Capture the cell that displays the provided text and extract its (x, y) central coordinate. 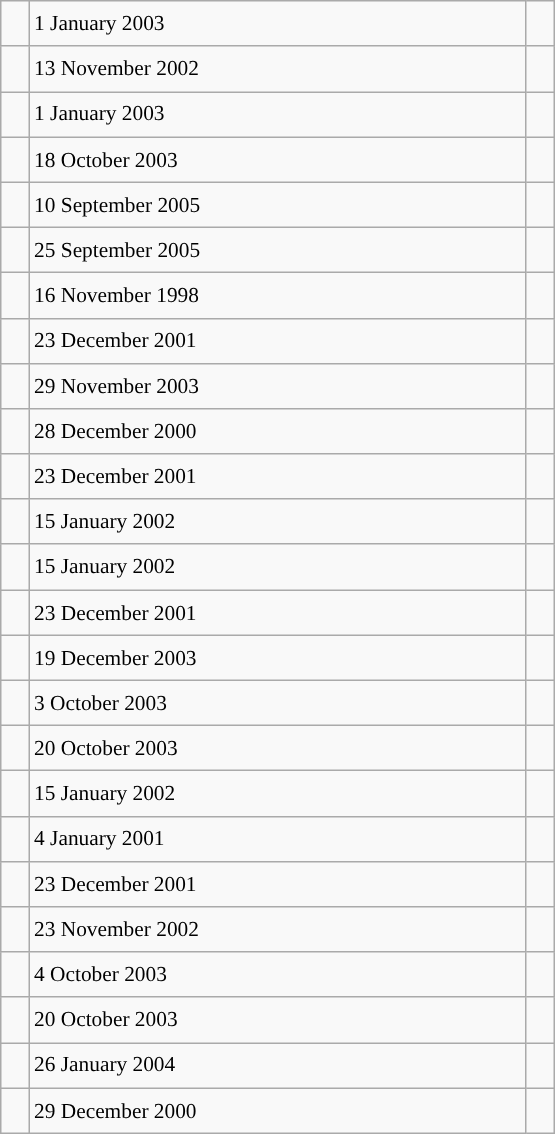
25 September 2005 (278, 250)
13 November 2002 (278, 68)
29 November 2003 (278, 386)
4 October 2003 (278, 974)
19 December 2003 (278, 658)
16 November 1998 (278, 296)
4 January 2001 (278, 838)
3 October 2003 (278, 702)
29 December 2000 (278, 1110)
18 October 2003 (278, 160)
23 November 2002 (278, 930)
26 January 2004 (278, 1066)
10 September 2005 (278, 204)
28 December 2000 (278, 432)
